Scan for the cell matching the given text and deliver its [x, y] coordinate at center. 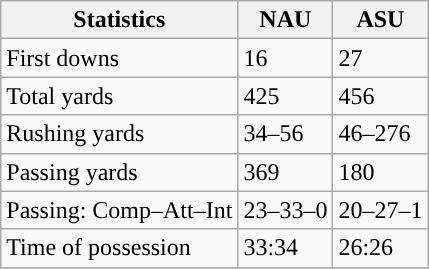
33:34 [286, 248]
Passing yards [120, 172]
26:26 [380, 248]
27 [380, 58]
Rushing yards [120, 134]
NAU [286, 20]
Statistics [120, 20]
369 [286, 172]
First downs [120, 58]
20–27–1 [380, 210]
425 [286, 96]
Passing: Comp–Att–Int [120, 210]
180 [380, 172]
Total yards [120, 96]
34–56 [286, 134]
16 [286, 58]
46–276 [380, 134]
456 [380, 96]
23–33–0 [286, 210]
Time of possession [120, 248]
ASU [380, 20]
